From the cell containing the given text, extract its center point as (X, Y) coordinate. 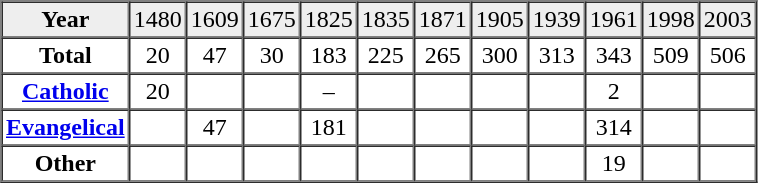
1961 (614, 20)
509 (670, 56)
Other (66, 164)
300 (500, 56)
1835 (386, 20)
Evangelical (66, 128)
30 (272, 56)
183 (328, 56)
1905 (500, 20)
265 (442, 56)
Year (66, 20)
506 (728, 56)
1939 (556, 20)
– (328, 92)
314 (614, 128)
1675 (272, 20)
1480 (158, 20)
Total (66, 56)
181 (328, 128)
1825 (328, 20)
1871 (442, 20)
2003 (728, 20)
19 (614, 164)
1998 (670, 20)
Catholic (66, 92)
2 (614, 92)
343 (614, 56)
225 (386, 56)
1609 (214, 20)
313 (556, 56)
